Extract the [x, y] coordinate from the center of the cell holding the provided text.  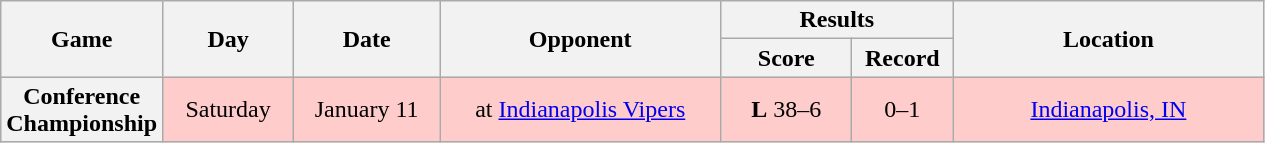
Saturday [228, 110]
Score [786, 58]
L 38–6 [786, 110]
January 11 [367, 110]
Results [837, 20]
0–1 [902, 110]
Conference Championship [82, 110]
Day [228, 39]
Indianapolis, IN [1108, 110]
Location [1108, 39]
Date [367, 39]
Opponent [580, 39]
Record [902, 58]
Game [82, 39]
at Indianapolis Vipers [580, 110]
